For the text-containing cell, return its midpoint in [x, y] coordinate format. 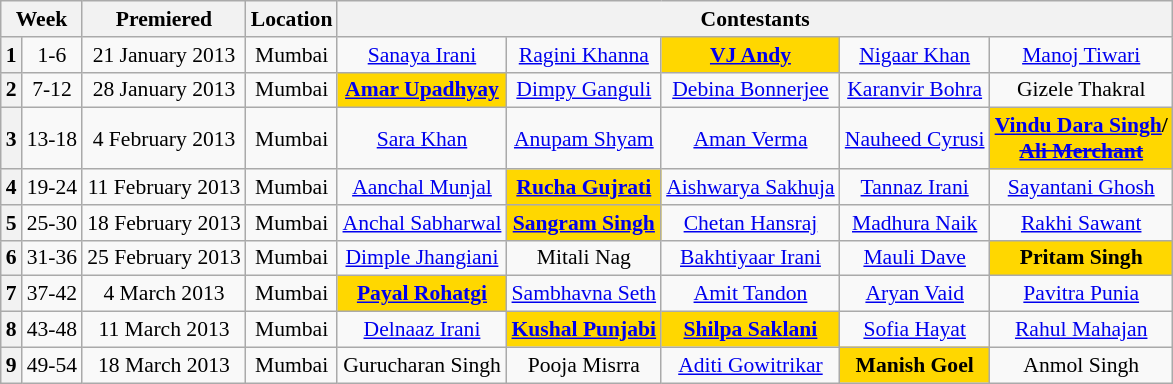
37-42 [52, 294]
Tannaz Irani [915, 187]
7 [12, 294]
6 [12, 258]
43-48 [52, 330]
Sofia Hayat [915, 330]
9 [12, 365]
Manoj Tiwari [1082, 55]
Bakhtiyaar Irani [750, 258]
19-24 [52, 187]
Gurucharan Singh [422, 365]
Sanaya Irani [422, 55]
Debina Bonnerjee [750, 90]
3 [12, 138]
5 [12, 223]
1-6 [52, 55]
1 [12, 55]
Sangram Singh [584, 223]
8 [12, 330]
18 March 2013 [164, 365]
4 [12, 187]
31-36 [52, 258]
11 March 2013 [164, 330]
49-54 [52, 365]
Shilpa Saklani [750, 330]
Aishwarya Sakhuja [750, 187]
Manish Goel [915, 365]
Rahul Mahajan [1082, 330]
Amit Tandon [750, 294]
Anupam Shyam [584, 138]
Madhura Naik [915, 223]
Pooja Misrra [584, 365]
Nigaar Khan [915, 55]
28 January 2013 [164, 90]
Premiered [164, 19]
Aditi Gowitrikar [750, 365]
2 [12, 90]
25-30 [52, 223]
Payal Rohatgi [422, 294]
Mauli Dave [915, 258]
11 February 2013 [164, 187]
Pritam Singh [1082, 258]
Contestants [754, 19]
Rucha Gujrati [584, 187]
Location [292, 19]
Karanvir Bohra [915, 90]
Aryan Vaid [915, 294]
Kushal Punjabi [584, 330]
Sambhavna Seth [584, 294]
4 March 2013 [164, 294]
Dimple Jhangiani [422, 258]
Ragini Khanna [584, 55]
Anchal Sabharwal [422, 223]
Week [42, 19]
4 February 2013 [164, 138]
Dimpy Ganguli [584, 90]
18 February 2013 [164, 223]
Mitali Nag [584, 258]
Delnaaz Irani [422, 330]
Aman Verma [750, 138]
21 January 2013 [164, 55]
Aanchal Munjal [422, 187]
Pavitra Punia [1082, 294]
VJ Andy [750, 55]
Gizele Thakral [1082, 90]
Anmol Singh [1082, 365]
7-12 [52, 90]
13-18 [52, 138]
25 February 2013 [164, 258]
Sara Khan [422, 138]
Nauheed Cyrusi [915, 138]
Rakhi Sawant [1082, 223]
Sayantani Ghosh [1082, 187]
Chetan Hansraj [750, 223]
Amar Upadhyay [422, 90]
Vindu Dara Singh/Ali Merchant [1082, 138]
